Pinpoint the cell where the given text exists, returning its [x, y] midpoint coordinate. 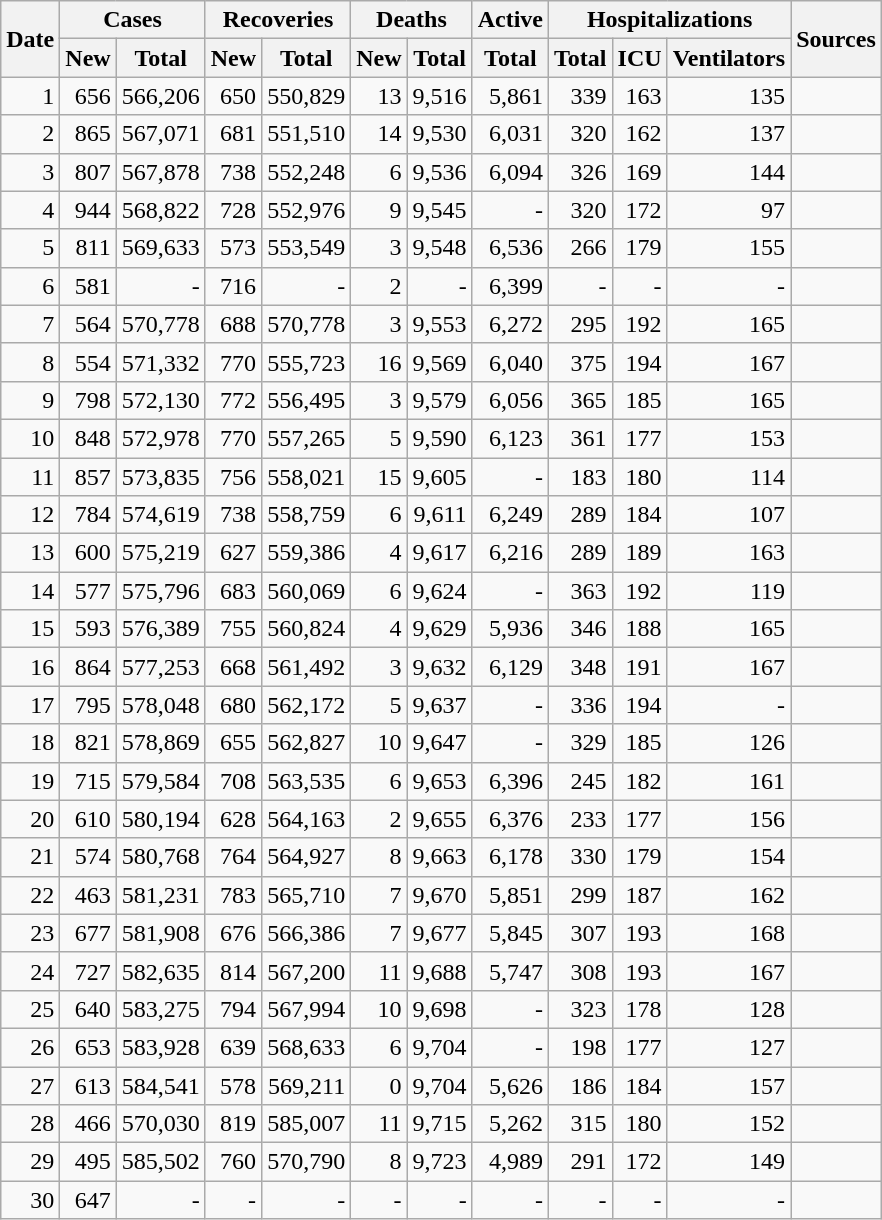
375 [581, 362]
668 [233, 667]
783 [233, 895]
656 [88, 96]
365 [581, 400]
575,219 [160, 553]
9,605 [440, 477]
577 [88, 591]
266 [581, 248]
600 [88, 553]
562,172 [306, 705]
6,272 [510, 324]
348 [581, 667]
153 [729, 438]
361 [581, 438]
22 [30, 895]
572,130 [160, 400]
307 [581, 933]
9,663 [440, 857]
137 [729, 134]
9,655 [440, 819]
119 [729, 591]
155 [729, 248]
582,635 [160, 971]
9,723 [440, 1162]
1 [30, 96]
558,759 [306, 515]
97 [729, 210]
6,399 [510, 286]
613 [88, 1085]
19 [30, 781]
764 [233, 857]
784 [88, 515]
583,928 [160, 1047]
647 [88, 1200]
339 [581, 96]
330 [581, 857]
821 [88, 743]
558,021 [306, 477]
18 [30, 743]
570,790 [306, 1162]
135 [729, 96]
566,386 [306, 933]
299 [581, 895]
9,670 [440, 895]
323 [581, 1009]
568,633 [306, 1047]
573 [233, 248]
198 [581, 1047]
628 [233, 819]
191 [640, 667]
233 [581, 819]
9,624 [440, 591]
187 [640, 895]
650 [233, 96]
5,262 [510, 1124]
581,231 [160, 895]
9,617 [440, 553]
25 [30, 1009]
583,275 [160, 1009]
6,249 [510, 515]
798 [88, 400]
189 [640, 553]
564,163 [306, 819]
6,056 [510, 400]
564 [88, 324]
567,200 [306, 971]
144 [729, 172]
578 [233, 1085]
6,129 [510, 667]
814 [233, 971]
577,253 [160, 667]
161 [729, 781]
5,936 [510, 629]
6,094 [510, 172]
716 [233, 286]
576,389 [160, 629]
178 [640, 1009]
676 [233, 933]
653 [88, 1047]
559,386 [306, 553]
154 [729, 857]
326 [581, 172]
568,822 [160, 210]
755 [233, 629]
23 [30, 933]
760 [233, 1162]
567,994 [306, 1009]
585,007 [306, 1124]
627 [233, 553]
188 [640, 629]
9,611 [440, 515]
9,647 [440, 743]
186 [581, 1085]
581 [88, 286]
552,248 [306, 172]
183 [581, 477]
570,030 [160, 1124]
346 [581, 629]
9,677 [440, 933]
557,265 [306, 438]
6,396 [510, 781]
157 [729, 1085]
168 [729, 933]
794 [233, 1009]
5,845 [510, 933]
6,040 [510, 362]
553,549 [306, 248]
Sources [836, 39]
9,715 [440, 1124]
26 [30, 1047]
5,851 [510, 895]
772 [233, 400]
9,698 [440, 1009]
336 [581, 705]
29 [30, 1162]
944 [88, 210]
584,541 [160, 1085]
9,536 [440, 172]
6,216 [510, 553]
569,211 [306, 1085]
Date [30, 39]
20 [30, 819]
9,590 [440, 438]
30 [30, 1200]
463 [88, 895]
610 [88, 819]
466 [88, 1124]
551,510 [306, 134]
6,536 [510, 248]
564,927 [306, 857]
566,206 [160, 96]
9,530 [440, 134]
127 [729, 1047]
6,123 [510, 438]
727 [88, 971]
Cases [132, 20]
585,502 [160, 1162]
182 [640, 781]
807 [88, 172]
561,492 [306, 667]
Recoveries [278, 20]
578,048 [160, 705]
9,629 [440, 629]
9,653 [440, 781]
5,861 [510, 96]
640 [88, 1009]
715 [88, 781]
681 [233, 134]
169 [640, 172]
6,376 [510, 819]
Ventilators [729, 58]
6,178 [510, 857]
4,989 [510, 1162]
550,829 [306, 96]
639 [233, 1047]
575,796 [160, 591]
308 [581, 971]
9,688 [440, 971]
563,535 [306, 781]
27 [30, 1085]
Deaths [412, 20]
329 [581, 743]
554 [88, 362]
756 [233, 477]
708 [233, 781]
5,626 [510, 1085]
578,869 [160, 743]
24 [30, 971]
114 [729, 477]
655 [233, 743]
107 [729, 515]
ICU [640, 58]
Active [510, 20]
5,747 [510, 971]
315 [581, 1124]
579,584 [160, 781]
9,579 [440, 400]
574 [88, 857]
864 [88, 667]
495 [88, 1162]
128 [729, 1009]
245 [581, 781]
819 [233, 1124]
581,908 [160, 933]
688 [233, 324]
9,553 [440, 324]
9,632 [440, 667]
9,516 [440, 96]
567,071 [160, 134]
811 [88, 248]
12 [30, 515]
857 [88, 477]
9,545 [440, 210]
677 [88, 933]
560,824 [306, 629]
848 [88, 438]
593 [88, 629]
573,835 [160, 477]
552,976 [306, 210]
555,723 [306, 362]
9,637 [440, 705]
572,978 [160, 438]
580,768 [160, 857]
Hospitalizations [670, 20]
295 [581, 324]
569,633 [160, 248]
680 [233, 705]
21 [30, 857]
865 [88, 134]
560,069 [306, 591]
574,619 [160, 515]
152 [729, 1124]
580,194 [160, 819]
795 [88, 705]
126 [729, 743]
28 [30, 1124]
6,031 [510, 134]
363 [581, 591]
571,332 [160, 362]
17 [30, 705]
149 [729, 1162]
567,878 [160, 172]
728 [233, 210]
156 [729, 819]
556,495 [306, 400]
565,710 [306, 895]
683 [233, 591]
9,548 [440, 248]
562,827 [306, 743]
291 [581, 1162]
0 [379, 1085]
9,569 [440, 362]
